Search for the cell housing the specified text and yield its (X, Y) center coordinate. 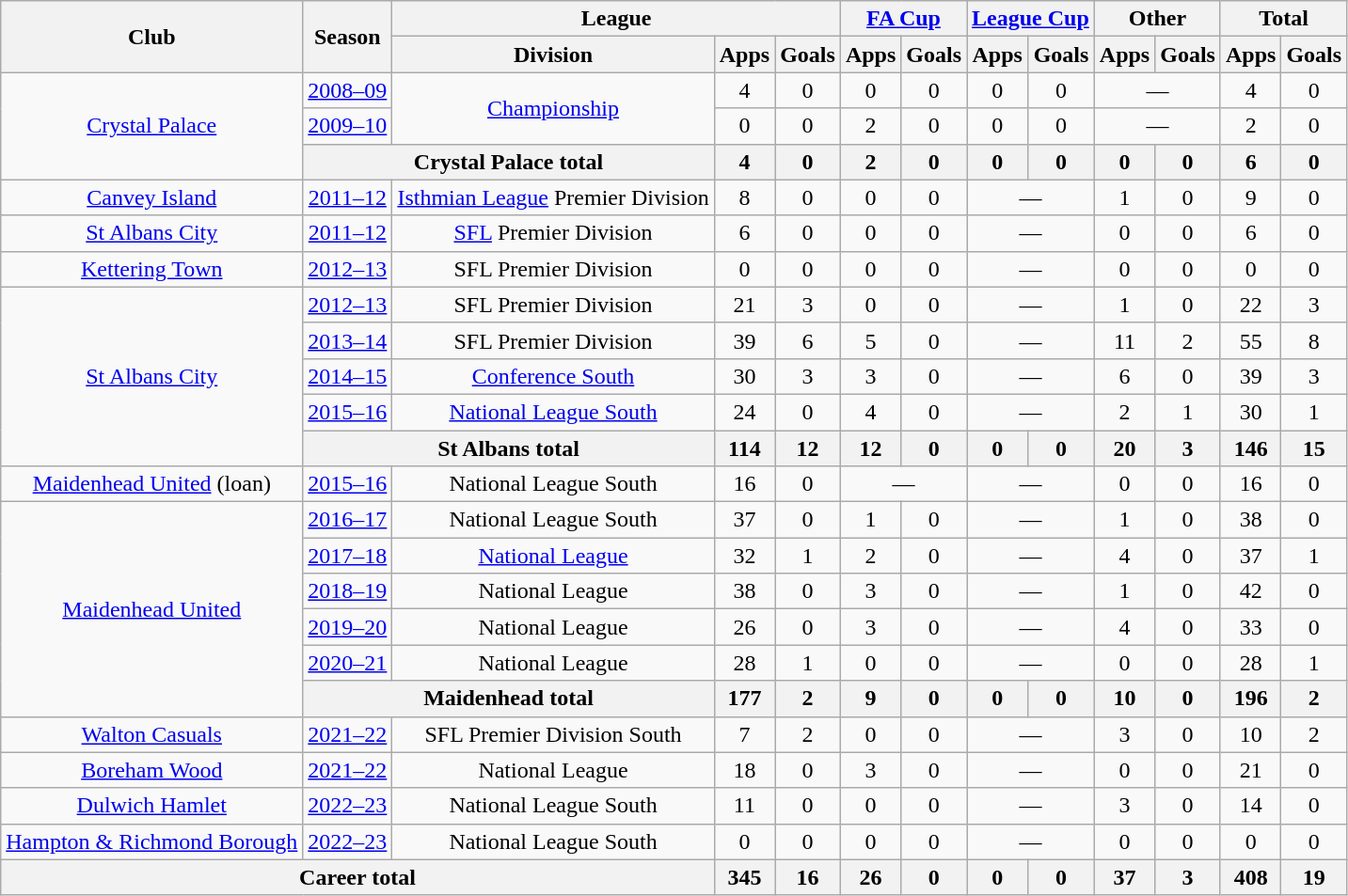
19 (1314, 877)
Hampton & Richmond Borough (152, 841)
2009–10 (348, 126)
2020–21 (348, 663)
Club (152, 37)
2014–15 (348, 376)
Career total (357, 877)
Boreham Wood (152, 770)
Maidenhead United (152, 609)
146 (1250, 448)
2019–20 (348, 627)
18 (744, 770)
32 (744, 556)
St Albans total (508, 448)
Dulwich Hamlet (152, 806)
Championship (553, 108)
2013–14 (348, 340)
20 (1124, 448)
League Cup (1031, 19)
SFL Premier Division South (553, 734)
33 (1250, 627)
5 (870, 340)
2018–19 (348, 591)
15 (1314, 448)
Walton Casuals (152, 734)
24 (744, 412)
345 (744, 877)
2008–09 (348, 90)
Conference South (553, 376)
Isthmian League Premier Division (553, 197)
Division (553, 55)
2016–17 (348, 520)
Canvey Island (152, 197)
22 (1250, 305)
14 (1250, 806)
Crystal Palace total (508, 162)
2017–18 (348, 556)
Total (1283, 19)
Other (1157, 19)
Maidenhead United (loan) (152, 484)
42 (1250, 591)
Kettering Town (152, 269)
Season (348, 37)
League (617, 19)
177 (744, 699)
408 (1250, 877)
196 (1250, 699)
Crystal Palace (152, 126)
55 (1250, 340)
7 (744, 734)
FA Cup (903, 19)
Maidenhead total (508, 699)
114 (744, 448)
